Determine the [X, Y] coordinate at the center of the cell enclosing the given text.  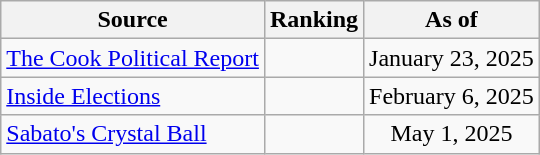
May 1, 2025 [452, 134]
As of [452, 20]
February 6, 2025 [452, 96]
Inside Elections [133, 96]
Source [133, 20]
The Cook Political Report [133, 58]
Ranking [314, 20]
January 23, 2025 [452, 58]
Sabato's Crystal Ball [133, 134]
